Detect which cell encompasses the target text, then output its [X, Y] center coordinate. 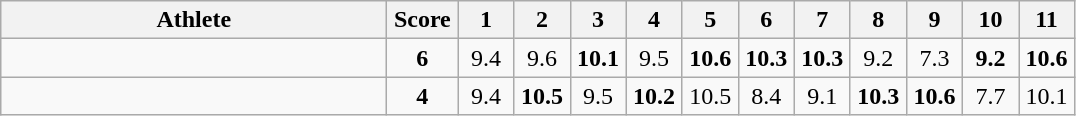
9.6 [542, 58]
Score [422, 20]
8.4 [766, 96]
11 [1046, 20]
7 [822, 20]
3 [598, 20]
5 [710, 20]
9 [934, 20]
10.2 [654, 96]
1 [486, 20]
10 [990, 20]
2 [542, 20]
8 [878, 20]
7.7 [990, 96]
9.1 [822, 96]
Athlete [194, 20]
7.3 [934, 58]
